Find where the given text appears and provide that cell's center as (x, y) coordinate. 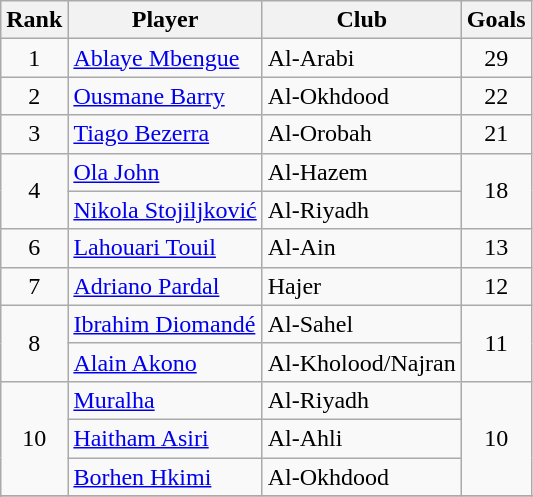
21 (496, 134)
Al-Ahli (362, 438)
18 (496, 191)
12 (496, 286)
29 (496, 58)
Al-Orobah (362, 134)
Al-Sahel (362, 324)
11 (496, 343)
Al-Kholood/Najran (362, 362)
Lahouari Touil (165, 248)
7 (34, 286)
Nikola Stojiljković (165, 210)
Ibrahim Diomandé (165, 324)
Hajer (362, 286)
4 (34, 191)
Adriano Pardal (165, 286)
Ola John (165, 172)
13 (496, 248)
Tiago Bezerra (165, 134)
1 (34, 58)
Goals (496, 20)
2 (34, 96)
6 (34, 248)
Ousmane Barry (165, 96)
Al-Hazem (362, 172)
Player (165, 20)
Muralha (165, 400)
Al-Arabi (362, 58)
Borhen Hkimi (165, 477)
22 (496, 96)
Haitham Asiri (165, 438)
Al-Ain (362, 248)
Club (362, 20)
3 (34, 134)
Alain Akono (165, 362)
8 (34, 343)
Ablaye Mbengue (165, 58)
Rank (34, 20)
